Search for the cell housing the specified text and yield its [X, Y] center coordinate. 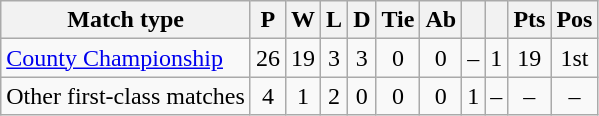
L [334, 20]
Pos [574, 20]
W [302, 20]
Pts [530, 20]
26 [268, 58]
County Championship [126, 58]
P [268, 20]
4 [268, 96]
Other first-class matches [126, 96]
1st [574, 58]
Match type [126, 20]
Ab [441, 20]
D [362, 20]
Tie [398, 20]
2 [334, 96]
